Return (X, Y) of the center of cell containing provided text 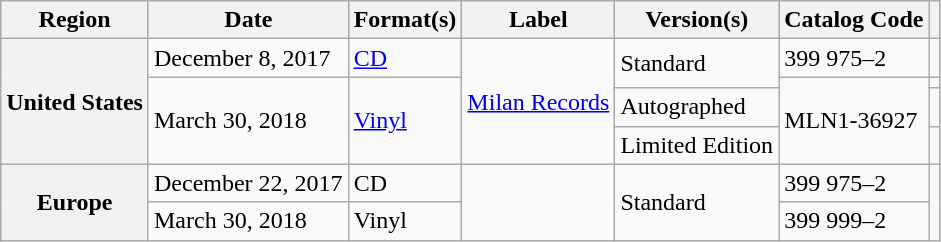
December 22, 2017 (248, 183)
United States (75, 102)
Region (75, 20)
Version(s) (697, 20)
Format(s) (405, 20)
December 8, 2017 (248, 58)
Europe (75, 202)
Autographed (697, 107)
399 999–2 (854, 221)
Catalog Code (854, 20)
Limited Edition (697, 145)
MLN1-36927 (854, 120)
Label (538, 20)
Date (248, 20)
Milan Records (538, 102)
